For the text-containing cell, return its midpoint in [x, y] coordinate format. 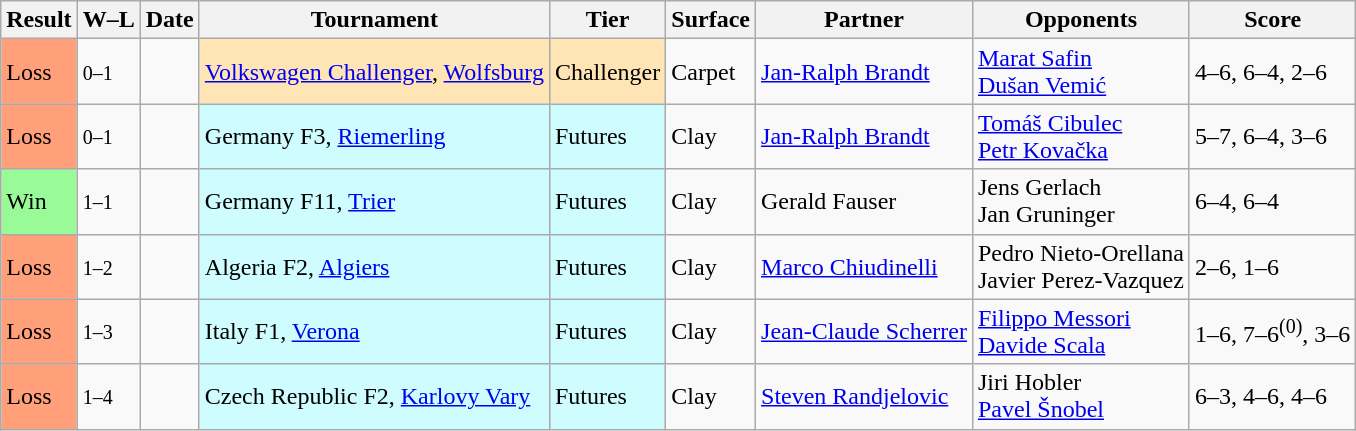
Steven Randjelovic [864, 396]
Tomáš Cibulec Petr Kovačka [1080, 136]
Jens Gerlach Jan Gruninger [1080, 202]
Germany F11, Trier [374, 202]
Partner [864, 20]
Jiri Hobler Pavel Šnobel [1080, 396]
W–L [108, 20]
Marco Chiudinelli [864, 266]
Volkswagen Challenger, Wolfsburg [374, 72]
Gerald Fauser [864, 202]
1–6, 7–6(0), 3–6 [1272, 332]
Result [39, 20]
Opponents [1080, 20]
Jean-Claude Scherrer [864, 332]
Czech Republic F2, Karlovy Vary [374, 396]
Date [170, 20]
Carpet [711, 72]
Challenger [607, 72]
1–2 [108, 266]
Tier [607, 20]
4–6, 6–4, 2–6 [1272, 72]
1–3 [108, 332]
1–4 [108, 396]
Tournament [374, 20]
1–1 [108, 202]
Filippo Messori Davide Scala [1080, 332]
2–6, 1–6 [1272, 266]
Italy F1, Verona [374, 332]
5–7, 6–4, 3–6 [1272, 136]
Algeria F2, Algiers [374, 266]
6–4, 6–4 [1272, 202]
Marat Safin Dušan Vemić [1080, 72]
Win [39, 202]
6–3, 4–6, 4–6 [1272, 396]
Germany F3, Riemerling [374, 136]
Score [1272, 20]
Pedro Nieto-Orellana Javier Perez-Vazquez [1080, 266]
Surface [711, 20]
